Extract the [x, y] coordinate from the center of the cell holding the provided text.  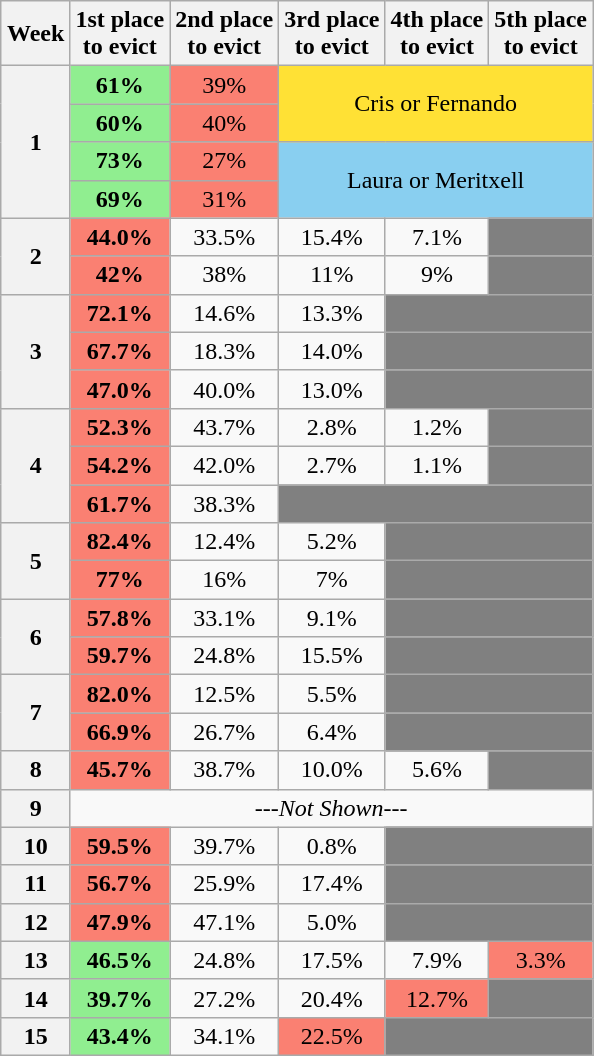
18.3% [224, 351]
13.3% [332, 313]
82.4% [120, 542]
3rd placeto evict [332, 34]
43.4% [120, 1036]
38.3% [224, 503]
7.9% [437, 960]
47.9% [120, 922]
1st placeto evict [120, 34]
38.7% [224, 770]
17.4% [332, 884]
57.8% [120, 618]
5.5% [332, 694]
4th placeto evict [437, 34]
82.0% [120, 694]
33.5% [224, 237]
54.2% [120, 465]
42% [120, 275]
25.9% [224, 884]
44.0% [120, 237]
12.7% [437, 998]
5 [35, 561]
15.5% [332, 656]
5.0% [332, 922]
Laura or Meritxell [436, 180]
7 [35, 713]
2.7% [332, 465]
69% [120, 199]
9% [437, 275]
52.3% [120, 427]
7.1% [437, 237]
42.0% [224, 465]
Cris or Fernando [436, 104]
15.4% [332, 237]
12.5% [224, 694]
1.2% [437, 427]
10.0% [332, 770]
12 [35, 922]
22.5% [332, 1036]
13 [35, 960]
31% [224, 199]
9.1% [332, 618]
38% [224, 275]
20.4% [332, 998]
77% [120, 580]
60% [120, 123]
8 [35, 770]
1.1% [437, 465]
11% [332, 275]
72.1% [120, 313]
Week [35, 34]
56.7% [120, 884]
2 [35, 256]
0.8% [332, 846]
2nd placeto evict [224, 34]
73% [120, 161]
13.0% [332, 389]
34.1% [224, 1036]
5.2% [332, 542]
14.6% [224, 313]
4 [35, 465]
40.0% [224, 389]
61.7% [120, 503]
14 [35, 998]
45.7% [120, 770]
2.8% [332, 427]
27% [224, 161]
66.9% [120, 732]
11 [35, 884]
5th placeto evict [541, 34]
5.6% [437, 770]
3.3% [541, 960]
6 [35, 637]
47.0% [120, 389]
15 [35, 1036]
10 [35, 846]
47.1% [224, 922]
59.7% [120, 656]
59.5% [120, 846]
40% [224, 123]
9 [35, 808]
67.7% [120, 351]
39% [224, 85]
7% [332, 580]
17.5% [332, 960]
61% [120, 85]
27.2% [224, 998]
1 [35, 142]
43.7% [224, 427]
3 [35, 351]
12.4% [224, 542]
33.1% [224, 618]
14.0% [332, 351]
26.7% [224, 732]
16% [224, 580]
---Not Shown--- [332, 808]
46.5% [120, 960]
6.4% [332, 732]
